Return the (X, Y) coordinate for the center point of the cell that contains the specified text.  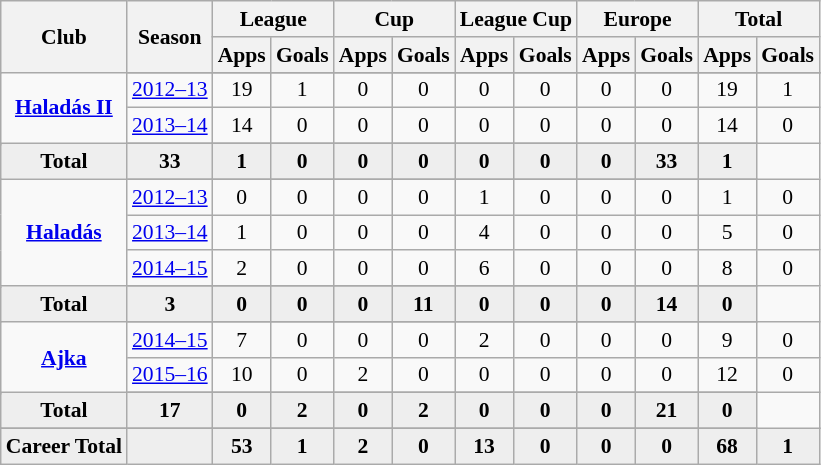
3 (170, 304)
9 (727, 340)
Europe (638, 19)
Ajka (64, 358)
17 (170, 411)
68 (727, 447)
Haladás (64, 232)
53 (242, 447)
League Cup (516, 19)
6 (484, 269)
Career Total (64, 447)
Club (64, 36)
21 (666, 411)
2015–16 (170, 375)
Cup (394, 19)
Season (170, 36)
Haladás II (64, 108)
11 (424, 304)
10 (242, 375)
12 (727, 375)
13 (484, 447)
League (274, 19)
4 (484, 233)
5 (727, 233)
8 (727, 269)
7 (242, 340)
